Capture the cell that displays the provided text and extract its (X, Y) central coordinate. 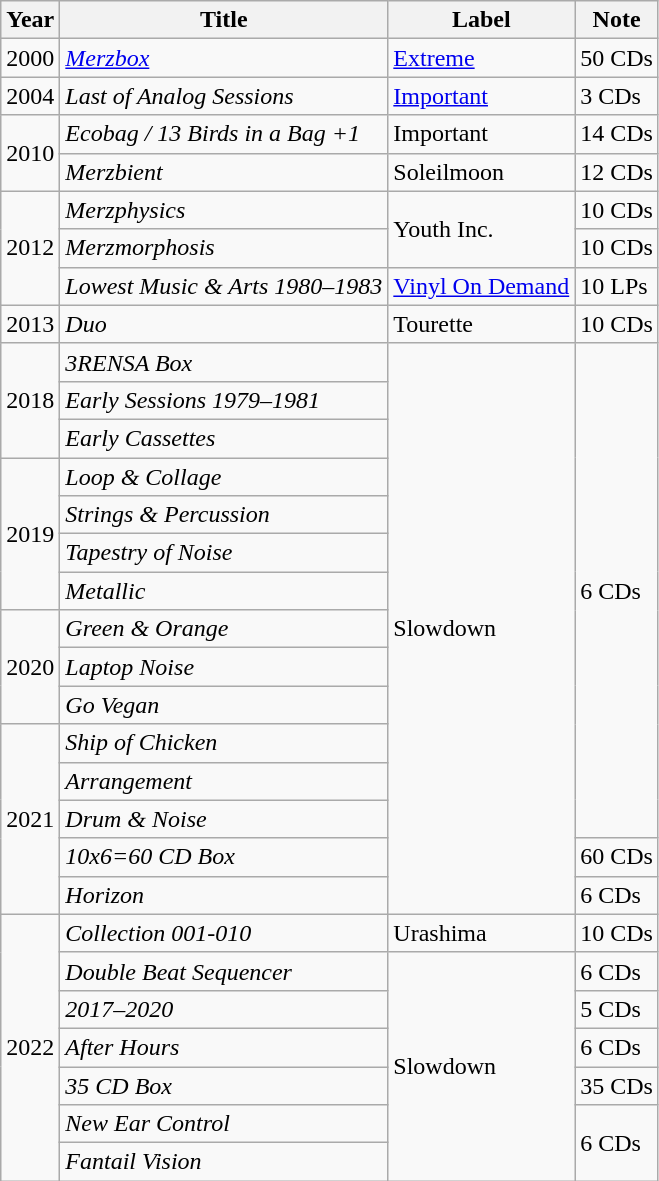
14 CDs (617, 134)
Tourette (482, 324)
Duo (224, 324)
Arrangement (224, 781)
Strings & Percussion (224, 515)
Merzbox (224, 58)
2021 (30, 819)
10 LPs (617, 286)
Collection 001-010 (224, 933)
Go Vegan (224, 705)
35 CDs (617, 1085)
Label (482, 20)
60 CDs (617, 857)
Youth Inc. (482, 229)
Title (224, 20)
2010 (30, 153)
Fantail Vision (224, 1162)
Loop & Collage (224, 477)
Horizon (224, 895)
35 CD Box (224, 1085)
Merzbient (224, 172)
Early Sessions 1979–1981 (224, 400)
2019 (30, 534)
10x6=60 CD Box (224, 857)
Green & Orange (224, 629)
2013 (30, 324)
Tapestry of Noise (224, 553)
Year (30, 20)
50 CDs (617, 58)
Vinyl On Demand (482, 286)
12 CDs (617, 172)
3 CDs (617, 96)
2004 (30, 96)
2017–2020 (224, 1009)
Drum & Noise (224, 819)
3RENSA Box (224, 362)
5 CDs (617, 1009)
Lowest Music & Arts 1980–1983 (224, 286)
Early Cassettes (224, 438)
Laptop Noise (224, 667)
Soleilmoon (482, 172)
Metallic (224, 591)
Merzmorphosis (224, 248)
2018 (30, 400)
New Ear Control (224, 1124)
Urashima (482, 933)
Extreme (482, 58)
2000 (30, 58)
Note (617, 20)
Ecobag / 13 Birds in a Bag +1 (224, 134)
Last of Analog Sessions (224, 96)
Ship of Chicken (224, 743)
2012 (30, 248)
2022 (30, 1047)
Merzphysics (224, 210)
Double Beat Sequencer (224, 971)
2020 (30, 667)
After Hours (224, 1047)
